Determine the (X, Y) coordinate at the center of the cell enclosing the given text.  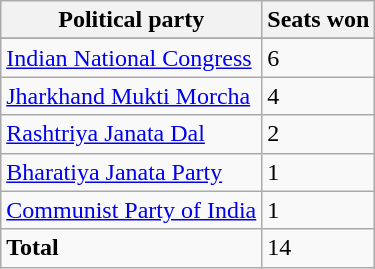
14 (318, 248)
Total (132, 248)
Communist Party of India (132, 210)
Seats won (318, 20)
Political party (132, 20)
6 (318, 58)
2 (318, 134)
Rashtriya Janata Dal (132, 134)
Bharatiya Janata Party (132, 172)
Indian National Congress (132, 58)
4 (318, 96)
Jharkhand Mukti Morcha (132, 96)
